Determine the (X, Y) coordinate at the center of the cell enclosing the given text.  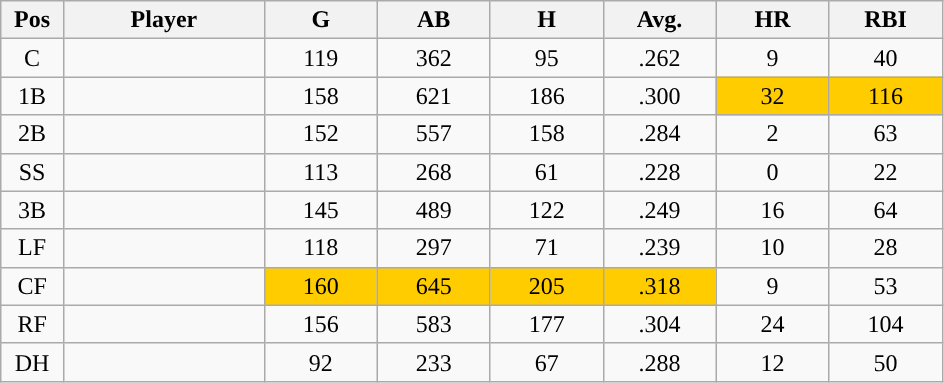
.249 (660, 210)
40 (886, 58)
1B (32, 96)
61 (546, 172)
Player (164, 20)
583 (434, 324)
64 (886, 210)
G (320, 20)
.288 (660, 362)
C (32, 58)
10 (772, 248)
24 (772, 324)
.304 (660, 324)
.300 (660, 96)
.284 (660, 134)
186 (546, 96)
118 (320, 248)
HR (772, 20)
233 (434, 362)
RBI (886, 20)
116 (886, 96)
AB (434, 20)
2B (32, 134)
12 (772, 362)
50 (886, 362)
.239 (660, 248)
268 (434, 172)
DH (32, 362)
362 (434, 58)
621 (434, 96)
104 (886, 324)
.228 (660, 172)
119 (320, 58)
28 (886, 248)
557 (434, 134)
LF (32, 248)
H (546, 20)
3B (32, 210)
645 (434, 286)
63 (886, 134)
Avg. (660, 20)
297 (434, 248)
32 (772, 96)
145 (320, 210)
.262 (660, 58)
22 (886, 172)
95 (546, 58)
71 (546, 248)
53 (886, 286)
0 (772, 172)
489 (434, 210)
SS (32, 172)
160 (320, 286)
122 (546, 210)
Pos (32, 20)
92 (320, 362)
16 (772, 210)
67 (546, 362)
205 (546, 286)
.318 (660, 286)
RF (32, 324)
156 (320, 324)
2 (772, 134)
177 (546, 324)
CF (32, 286)
152 (320, 134)
113 (320, 172)
